Identify which cell holds the provided text, then report its [X, Y] central coordinate. 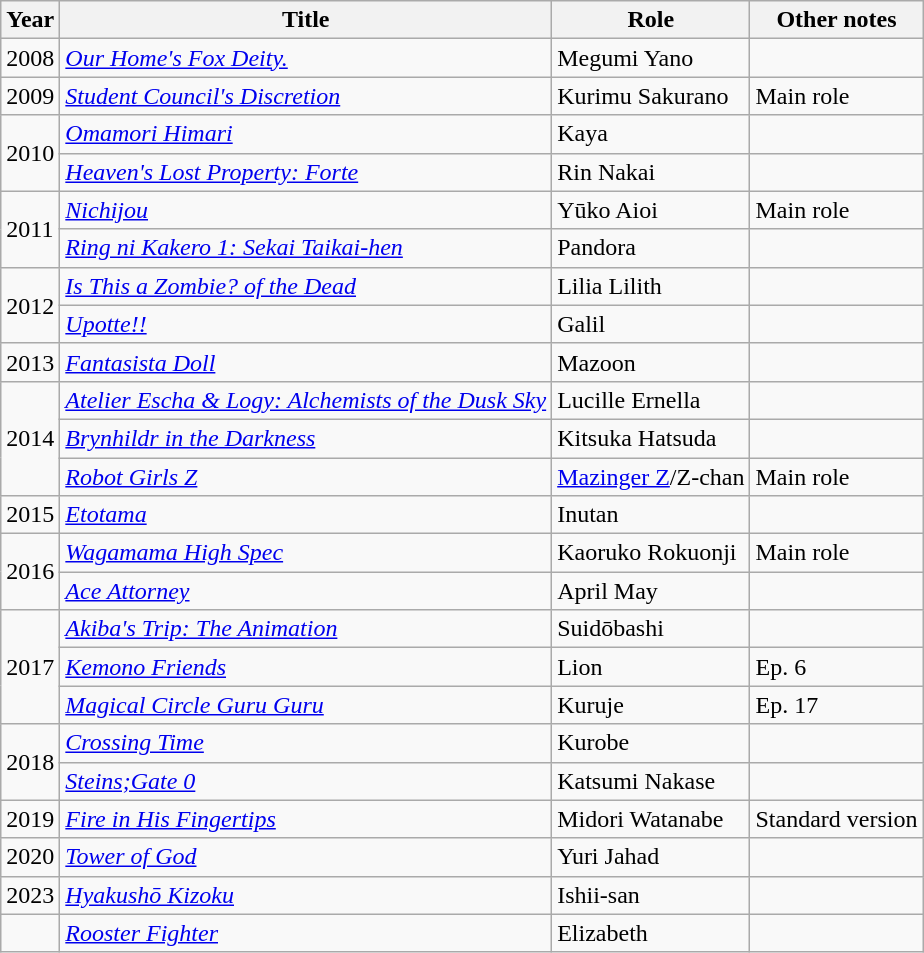
Kemono Friends [306, 667]
2013 [30, 362]
Heaven's Lost Property: Forte [306, 172]
2017 [30, 667]
2020 [30, 857]
Crossing Time [306, 743]
Year [30, 20]
Pandora [651, 248]
2018 [30, 762]
Inutan [651, 515]
Other notes [836, 20]
Atelier Escha & Logy: Alchemists of the Dusk Sky [306, 400]
Ace Attorney [306, 591]
Ep. 6 [836, 667]
Ishii-san [651, 895]
Kurobe [651, 743]
Lion [651, 667]
Ring ni Kakero 1: Sekai Taikai-hen [306, 248]
Katsumi Nakase [651, 781]
Ep. 17 [836, 705]
Etotama [306, 515]
2023 [30, 895]
Kurimu Sakurano [651, 96]
Yūko Aioi [651, 210]
Title [306, 20]
April May [651, 591]
Omamori Himari [306, 134]
2011 [30, 229]
Akiba's Trip: The Animation [306, 629]
Kaoruko Rokuonji [651, 553]
Lilia Lilith [651, 286]
Tower of God [306, 857]
Yuri Jahad [651, 857]
2008 [30, 58]
Fire in His Fingertips [306, 819]
2009 [30, 96]
Wagamama High Spec [306, 553]
Kaya [651, 134]
Our Home's Fox Deity. [306, 58]
Mazoon [651, 362]
Nichijou [306, 210]
2015 [30, 515]
Is This a Zombie? of the Dead [306, 286]
2019 [30, 819]
Megumi Yano [651, 58]
Kitsuka Hatsuda [651, 438]
Hyakushō Kizoku [306, 895]
Mazinger Z/Z-chan [651, 477]
Magical Circle Guru Guru [306, 705]
Rin Nakai [651, 172]
Upotte!! [306, 324]
2012 [30, 305]
2016 [30, 572]
Standard version [836, 819]
Fantasista Doll [306, 362]
Lucille Ernella [651, 400]
Rooster Fighter [306, 933]
Robot Girls Z [306, 477]
Student Council's Discretion [306, 96]
Brynhildr in the Darkness [306, 438]
Kuruje [651, 705]
2014 [30, 438]
Midori Watanabe [651, 819]
Suidōbashi [651, 629]
Elizabeth [651, 933]
Galil [651, 324]
Role [651, 20]
2010 [30, 153]
Steins;Gate 0 [306, 781]
